Pinpoint the cell where the given text exists, returning its [x, y] midpoint coordinate. 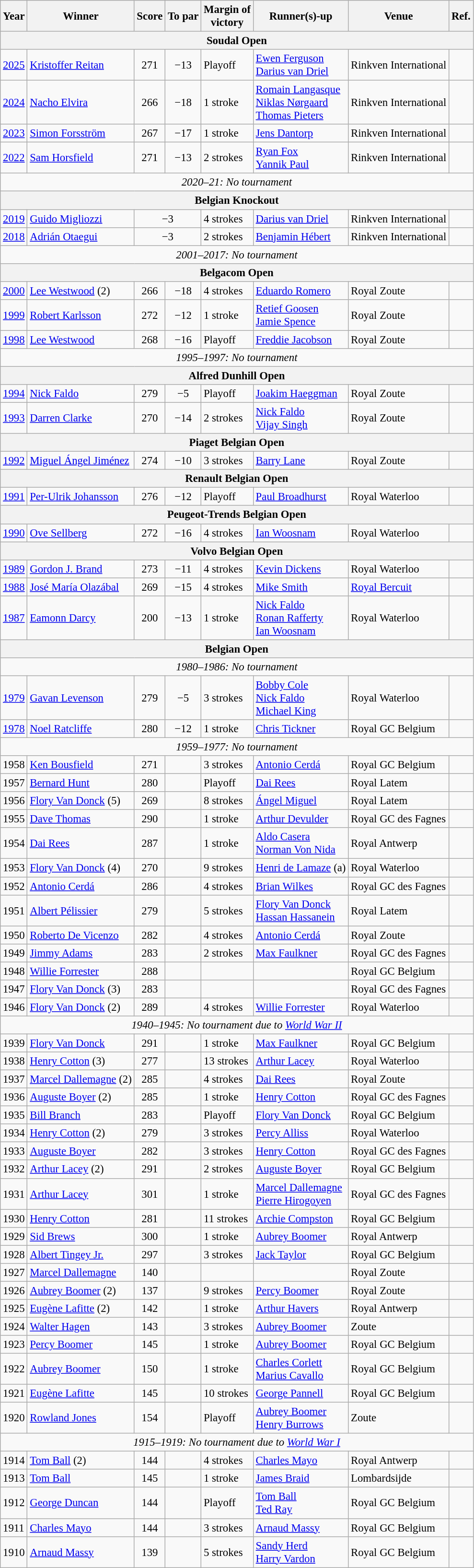
1955 [14, 819]
Simon Forsström [81, 133]
Kevin Dickens [301, 569]
1947 [14, 989]
Marcel Dallemagne [81, 1273]
Sandy Herd Harry Vardon [301, 1552]
1988 [14, 587]
1929 [14, 1236]
1950 [14, 935]
2025 [14, 65]
Nick Faldo Vijay Singh [301, 418]
Joakim Haeggman [301, 394]
1914 [14, 1461]
1936 [14, 1097]
Eduardo Romero [301, 291]
1987 [14, 618]
1913 [14, 1478]
1933 [14, 1151]
1992 [14, 461]
2023 [14, 133]
Tom Ball [81, 1478]
−10 [183, 461]
Guido Migliozzi [81, 219]
Paul Broadhurst [301, 497]
1934 [14, 1133]
Winner [81, 16]
Jens Dantorp [301, 133]
1939 [14, 1043]
1949 [14, 953]
289 [150, 1007]
Score [150, 16]
Arthur Devulder [301, 819]
2000 [14, 291]
Henry Cotton (2) [81, 1133]
Albert Pélissier [81, 910]
Roberto De Vicenzo [81, 935]
Lee Westwood (2) [81, 291]
1912 [14, 1503]
Venue [399, 16]
1915–1919: No tournament due to World War I [237, 1442]
10 strokes [227, 1393]
1920 [14, 1418]
Runner(s)-up [301, 16]
Ryan Fox Yannik Paul [301, 158]
1999 [14, 316]
1925 [14, 1309]
Henri de Lamaze (a) [301, 868]
286 [150, 886]
277 [150, 1061]
Nacho Elvira [81, 103]
Per-Ulrik Johansson [81, 497]
1937 [14, 1079]
Gavan Levenson [81, 698]
Renault Belgian Open [237, 479]
1923 [14, 1345]
1953 [14, 868]
268 [150, 339]
1928 [14, 1254]
Robert Karlsson [81, 316]
297 [150, 1254]
Ref. [461, 16]
Flory Van Donck (2) [81, 1007]
140 [150, 1273]
Flory Van Donck (3) [81, 989]
Eamonn Darcy [81, 618]
−17 [183, 133]
Nick Faldo Ronan Rafferty Ian Woosnam [301, 618]
−14 [183, 418]
200 [150, 618]
Archie Compston [301, 1218]
James Braid [301, 1478]
Lombardsijde [399, 1478]
Auguste Boyer (2) [81, 1097]
2001–2017: No tournament [237, 255]
Soudal Open [237, 41]
1980–1986: No tournament [237, 667]
1910 [14, 1552]
Percy Alliss [301, 1133]
1978 [14, 729]
1948 [14, 971]
1938 [14, 1061]
1911 [14, 1528]
Flory Van Donck (4) [81, 868]
1924 [14, 1326]
1926 [14, 1290]
1957 [14, 783]
To par [183, 16]
George Pannell [301, 1393]
−15 [183, 587]
Year [14, 16]
Darius van Driel [301, 219]
143 [150, 1326]
267 [150, 133]
Brian Wilkes [301, 886]
Alfred Dunhill Open [237, 375]
1935 [14, 1115]
137 [150, 1290]
Royal Bercuit [399, 587]
Volvo Belgian Open [237, 551]
Sam Horsfield [81, 158]
1922 [14, 1369]
1932 [14, 1170]
1952 [14, 886]
Arthur Lacey (2) [81, 1170]
Walter Hagen [81, 1326]
300 [150, 1236]
2018 [14, 236]
Bill Branch [81, 1115]
Aubrey Boomer (2) [81, 1290]
Belgian Open [237, 649]
José María Olazábal [81, 587]
Flory Van Donck (5) [81, 801]
1956 [14, 801]
1921 [14, 1393]
1991 [14, 497]
Mike Smith [301, 587]
Ángel Miguel [301, 801]
Piaget Belgian Open [237, 443]
Freddie Jacobson [301, 339]
Kristoffer Reitan [81, 65]
Darren Clarke [81, 418]
1994 [14, 394]
1930 [14, 1218]
Adrián Otaegui [81, 236]
Jack Taylor [301, 1254]
154 [150, 1418]
Ove Sellberg [81, 533]
Lee Westwood [81, 339]
Bernard Hunt [81, 783]
281 [150, 1218]
Benjamin Hébert [301, 236]
2020–21: No tournament [237, 183]
1931 [14, 1194]
276 [150, 497]
Retief Goosen Jamie Spence [301, 316]
Tom Ball (2) [81, 1461]
273 [150, 569]
−11 [183, 569]
13 strokes [227, 1061]
2024 [14, 103]
150 [150, 1369]
Aubrey Boomer Henry Burrows [301, 1418]
11 strokes [227, 1218]
1958 [14, 765]
Rowland Jones [81, 1418]
George Duncan [81, 1503]
1954 [14, 843]
2022 [14, 158]
287 [150, 843]
Sid Brews [81, 1236]
Marcel Dallemagne (2) [81, 1079]
274 [150, 461]
Chris Tickner [301, 729]
301 [150, 1194]
Ewen Ferguson Darius van Driel [301, 65]
142 [150, 1309]
Eugène Lafitte [81, 1393]
Dave Thomas [81, 819]
1940–1945: No tournament due to World War II [237, 1025]
8 strokes [227, 801]
Flory Van Donck Hassan Hassanein [301, 910]
Charles Corlett Marius Cavallo [301, 1369]
1993 [14, 418]
1951 [14, 910]
1979 [14, 698]
Nick Faldo [81, 394]
Barry Lane [301, 461]
Peugeot-Trends Belgian Open [237, 515]
288 [150, 971]
Belgian Knockout [237, 200]
1946 [14, 1007]
2019 [14, 219]
Belgacom Open [237, 272]
Miguel Ángel Jiménez [81, 461]
1959–1977: No tournament [237, 747]
Eugène Lafitte (2) [81, 1309]
Henry Cotton (3) [81, 1061]
Margin ofvictory [227, 16]
Jimmy Adams [81, 953]
Aldo Casera Norman Von Nida [301, 843]
1927 [14, 1273]
Gordon J. Brand [81, 569]
1998 [14, 339]
139 [150, 1552]
Tom Ball Ted Ray [301, 1503]
Noel Ratcliffe [81, 729]
Marcel Dallemagne Pierre Hirogoyen [301, 1194]
Ken Bousfield [81, 765]
Romain Langasque Niklas Nørgaard Thomas Pieters [301, 103]
Bobby Cole Nick Faldo Michael King [301, 698]
Arthur Havers [301, 1309]
1990 [14, 533]
Ian Woosnam [301, 533]
1995–1997: No tournament [237, 358]
290 [150, 819]
Albert Tingey Jr. [81, 1254]
1989 [14, 569]
